Return [X, Y] of the center of cell containing provided text 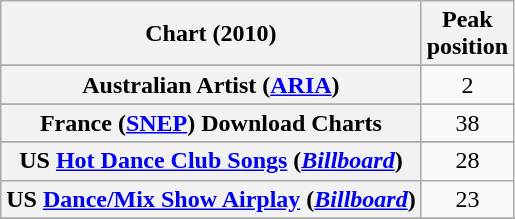
38 [467, 123]
France (SNEP) Download Charts [211, 123]
2 [467, 85]
Australian Artist (ARIA) [211, 85]
23 [467, 199]
28 [467, 161]
Peakposition [467, 34]
Chart (2010) [211, 34]
US Dance/Mix Show Airplay (Billboard) [211, 199]
US Hot Dance Club Songs (Billboard) [211, 161]
